Return the [X, Y] coordinate for the center point of the cell that contains the specified text.  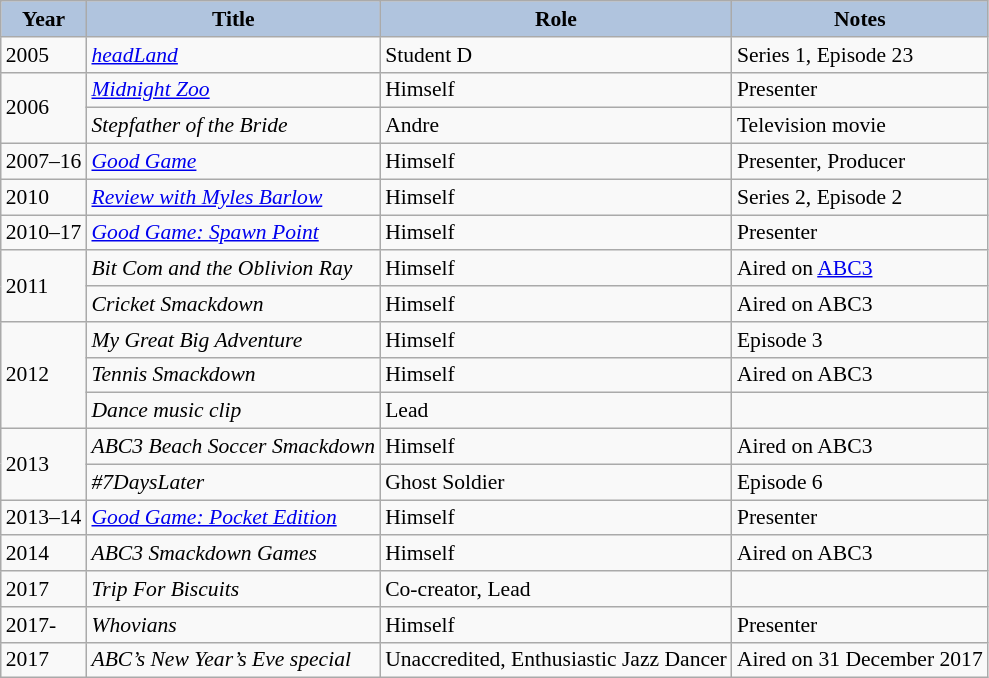
My Great Big Adventure [233, 340]
2006 [44, 108]
Student D [556, 55]
Tennis Smackdown [233, 375]
Andre [556, 126]
Title [233, 19]
2013 [44, 464]
2011 [44, 286]
Bit Com and the Oblivion Ray [233, 269]
Ghost Soldier [556, 482]
2005 [44, 55]
Whovians [233, 625]
Series 1, Episode 23 [860, 55]
headLand [233, 55]
2010–17 [44, 233]
Year [44, 19]
Presenter, Producer [860, 162]
Lead [556, 411]
Trip For Biscuits [233, 589]
Good Game: Pocket Edition [233, 518]
2012 [44, 376]
Dance music clip [233, 411]
Cricket Smackdown [233, 304]
Co-creator, Lead [556, 589]
2010 [44, 197]
ABC3 Beach Soccer Smackdown [233, 447]
Unaccredited, Enthusiastic Jazz Dancer [556, 660]
2007–16 [44, 162]
ABC3 Smackdown Games [233, 554]
Episode 3 [860, 340]
ABC’s New Year’s Eve special [233, 660]
Notes [860, 19]
Review with Myles Barlow [233, 197]
Stepfather of the Bride [233, 126]
Role [556, 19]
Good Game: Spawn Point [233, 233]
2014 [44, 554]
Aired on 31 December 2017 [860, 660]
Good Game [233, 162]
Television movie [860, 126]
#7DaysLater [233, 482]
Episode 6 [860, 482]
2013–14 [44, 518]
Midnight Zoo [233, 90]
Series 2, Episode 2 [860, 197]
2017- [44, 625]
